Extract the (X, Y) coordinate from the center of the cell holding the provided text.  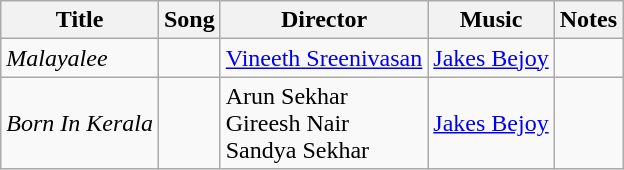
Malayalee (80, 58)
Music (491, 20)
Song (189, 20)
Vineeth Sreenivasan (324, 58)
Born In Kerala (80, 123)
Arun Sekhar Gireesh NairSandya Sekhar (324, 123)
Director (324, 20)
Title (80, 20)
Notes (588, 20)
